Scan for the cell matching the given text and deliver its (x, y) coordinate at center. 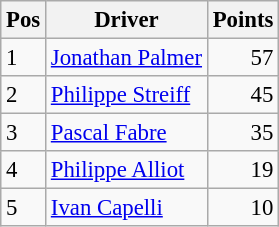
Driver (127, 20)
Pos (24, 20)
4 (24, 170)
Philippe Alliot (127, 170)
5 (24, 208)
3 (24, 133)
Philippe Streiff (127, 95)
2 (24, 95)
1 (24, 58)
35 (242, 133)
57 (242, 58)
Points (242, 20)
Jonathan Palmer (127, 58)
Pascal Fabre (127, 133)
45 (242, 95)
Ivan Capelli (127, 208)
10 (242, 208)
19 (242, 170)
